For the text-containing cell, return its midpoint in [x, y] coordinate format. 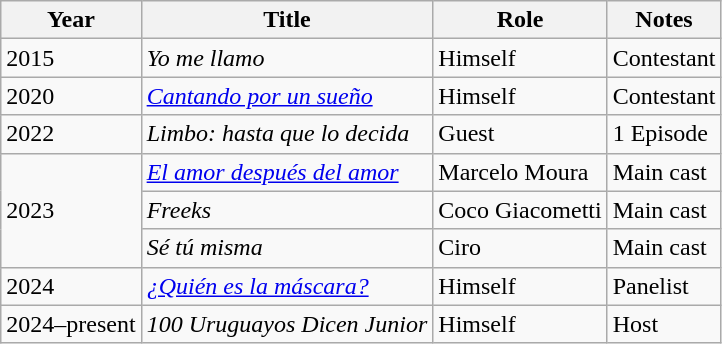
Marcelo Moura [520, 172]
2024 [71, 286]
Notes [664, 20]
Yo me llamo [287, 58]
Sé tú misma [287, 248]
2015 [71, 58]
2023 [71, 210]
Panelist [664, 286]
Year [71, 20]
Coco Giacometti [520, 210]
1 Episode [664, 134]
2022 [71, 134]
2024–present [71, 324]
¿Quién es la máscara? [287, 286]
Title [287, 20]
2020 [71, 96]
Freeks [287, 210]
100 Uruguayos Dicen Junior [287, 324]
El amor después del amor [287, 172]
Cantando por un sueño [287, 96]
Limbo: hasta que lo decida [287, 134]
Ciro [520, 248]
Guest [520, 134]
Role [520, 20]
Host [664, 324]
